Detect which cell encompasses the target text, then output its [X, Y] center coordinate. 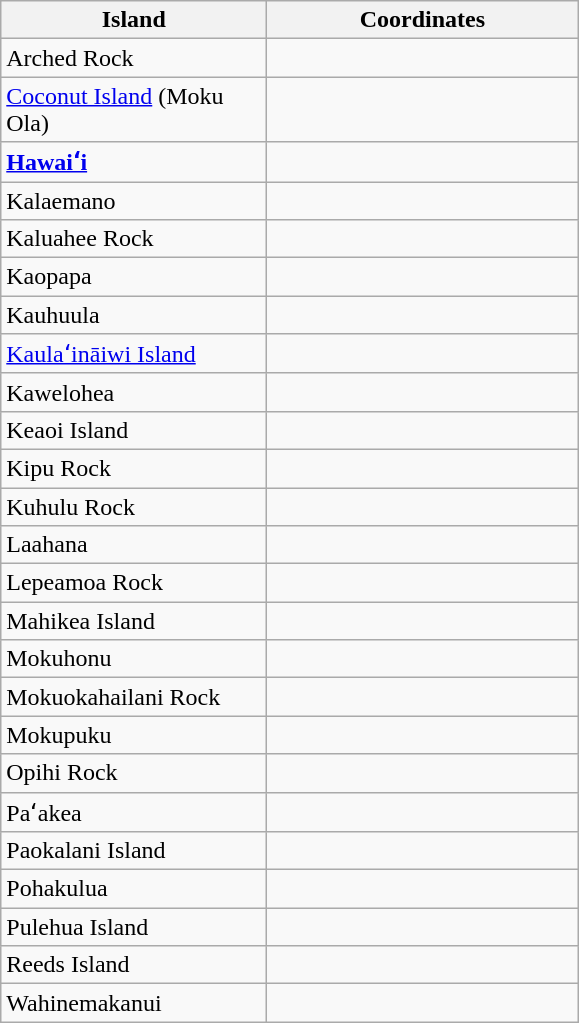
Wahinemakanui [134, 1003]
Coordinates [422, 20]
Pulehua Island [134, 927]
Lepeamoa Rock [134, 583]
Paokalani Island [134, 851]
Kauhuula [134, 315]
Mokuokahailani Rock [134, 697]
Kaopapa [134, 277]
Coconut Island (Moku Ola) [134, 110]
Opihi Rock [134, 773]
Kuhulu Rock [134, 507]
Keaoi Island [134, 430]
Kaluahee Rock [134, 239]
Pohakulua [134, 889]
Kaulaʻināiwi Island [134, 354]
Reeds Island [134, 965]
Kipu Rock [134, 468]
Kawelohea [134, 392]
Island [134, 20]
Mahikea Island [134, 621]
Kalaemano [134, 201]
Mokuhonu [134, 659]
Paʻakea [134, 812]
Mokupuku [134, 735]
Hawaiʻi [134, 162]
Laahana [134, 545]
Arched Rock [134, 58]
